Return the [X, Y] coordinate for the center point of the cell that contains the specified text.  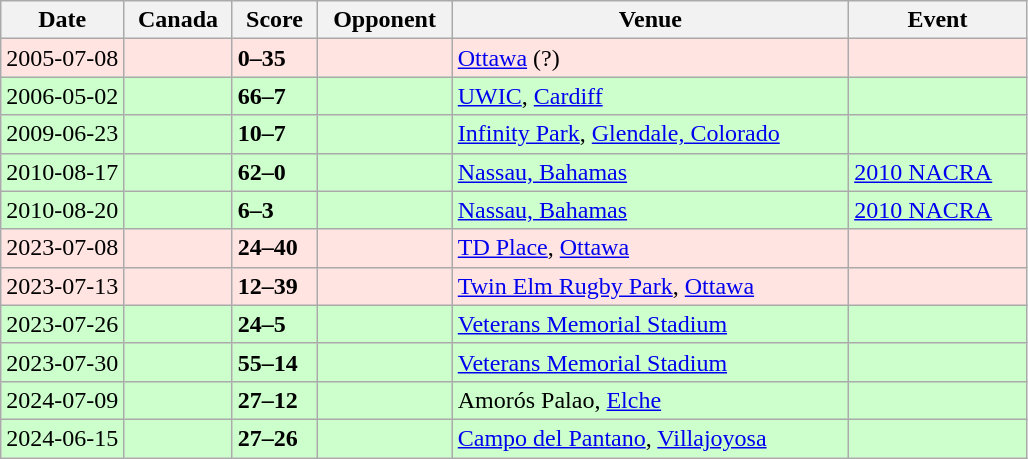
Date [62, 20]
55–14 [274, 362]
Score [274, 20]
2006-05-02 [62, 96]
Opponent [384, 20]
2024-06-15 [62, 438]
12–39 [274, 286]
2005-07-08 [62, 58]
Infinity Park, Glendale, Colorado [650, 134]
66–7 [274, 96]
Event [938, 20]
0–35 [274, 58]
Twin Elm Rugby Park, Ottawa [650, 286]
2023-07-26 [62, 324]
Amorós Palao, Elche [650, 400]
Canada [178, 20]
2010-08-20 [62, 210]
10–7 [274, 134]
2023-07-13 [62, 286]
27–26 [274, 438]
2010-08-17 [62, 172]
24–40 [274, 248]
TD Place, Ottawa [650, 248]
Campo del Pantano, Villajoyosa [650, 438]
6–3 [274, 210]
Venue [650, 20]
62–0 [274, 172]
Ottawa (?) [650, 58]
2023-07-08 [62, 248]
2024-07-09 [62, 400]
2023-07-30 [62, 362]
27–12 [274, 400]
2009-06-23 [62, 134]
UWIC, Cardiff [650, 96]
24–5 [274, 324]
